Scan for the cell matching the given text and deliver its [x, y] coordinate at center. 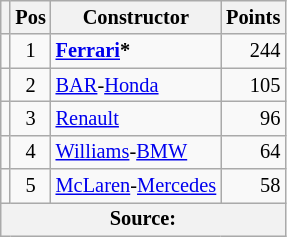
Points [253, 17]
96 [253, 118]
105 [253, 85]
3 [30, 118]
Constructor [136, 17]
4 [30, 152]
58 [253, 186]
1 [30, 51]
BAR-Honda [136, 85]
Source: [143, 219]
2 [30, 85]
Pos [30, 17]
Ferrari* [136, 51]
244 [253, 51]
McLaren-Mercedes [136, 186]
5 [30, 186]
64 [253, 152]
Renault [136, 118]
Williams-BMW [136, 152]
